From the cell containing the given text, extract its center point as [X, Y] coordinate. 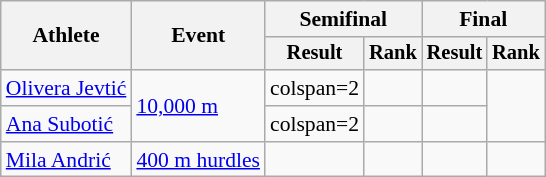
Final [484, 19]
Semifinal [344, 19]
Ana Subotić [66, 124]
Olivera Jevtić [66, 88]
10,000 m [198, 106]
Athlete [66, 36]
Event [198, 36]
